Extract the (X, Y) coordinate from the center of the cell holding the provided text.  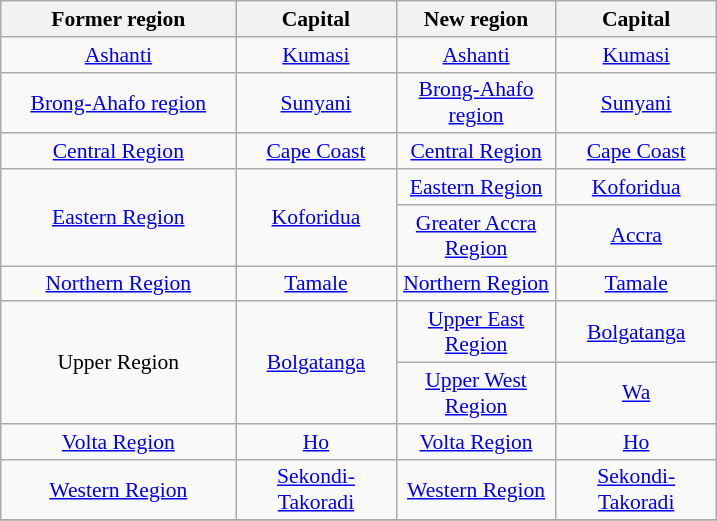
New region (476, 19)
Former region (118, 19)
Upper West Region (476, 394)
Accra (636, 236)
Upper East Region (476, 332)
Upper Region (118, 363)
Greater Accra Region (476, 236)
Wa (636, 394)
